From the cell containing the given text, extract its center point as [X, Y] coordinate. 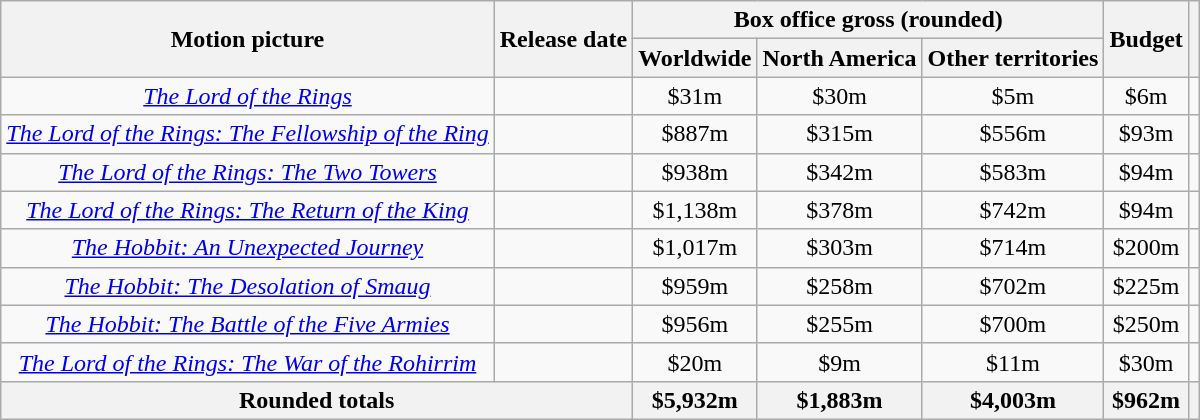
$938m [695, 172]
Release date [563, 39]
$700m [1013, 324]
Box office gross (rounded) [868, 20]
Motion picture [248, 39]
$5,932m [695, 400]
The Lord of the Rings [248, 96]
$303m [840, 248]
$93m [1146, 134]
The Hobbit: The Desolation of Smaug [248, 286]
$583m [1013, 172]
Other territories [1013, 58]
$1,017m [695, 248]
The Hobbit: An Unexpected Journey [248, 248]
The Lord of the Rings: The Fellowship of the Ring [248, 134]
$258m [840, 286]
$378m [840, 210]
$200m [1146, 248]
$742m [1013, 210]
$5m [1013, 96]
$959m [695, 286]
North America [840, 58]
$1,138m [695, 210]
$315m [840, 134]
The Lord of the Rings: The Two Towers [248, 172]
$556m [1013, 134]
Worldwide [695, 58]
$887m [695, 134]
$962m [1146, 400]
$255m [840, 324]
$6m [1146, 96]
$250m [1146, 324]
$1,883m [840, 400]
Rounded totals [317, 400]
The Lord of the Rings: The War of the Rohirrim [248, 362]
Budget [1146, 39]
$20m [695, 362]
The Hobbit: The Battle of the Five Armies [248, 324]
$31m [695, 96]
The Lord of the Rings: The Return of the King [248, 210]
$342m [840, 172]
$11m [1013, 362]
$4,003m [1013, 400]
$956m [695, 324]
$225m [1146, 286]
$702m [1013, 286]
$9m [840, 362]
$714m [1013, 248]
